Return (x, y) of the center of cell containing provided text 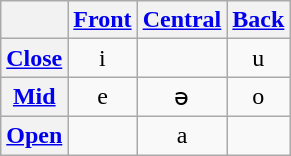
Open (34, 135)
Back (258, 20)
e (102, 97)
Mid (34, 97)
i (102, 58)
Front (102, 20)
Close (34, 58)
Central (182, 20)
a (182, 135)
ə (182, 97)
o (258, 97)
u (258, 58)
